Capture the cell that displays the provided text and extract its [X, Y] central coordinate. 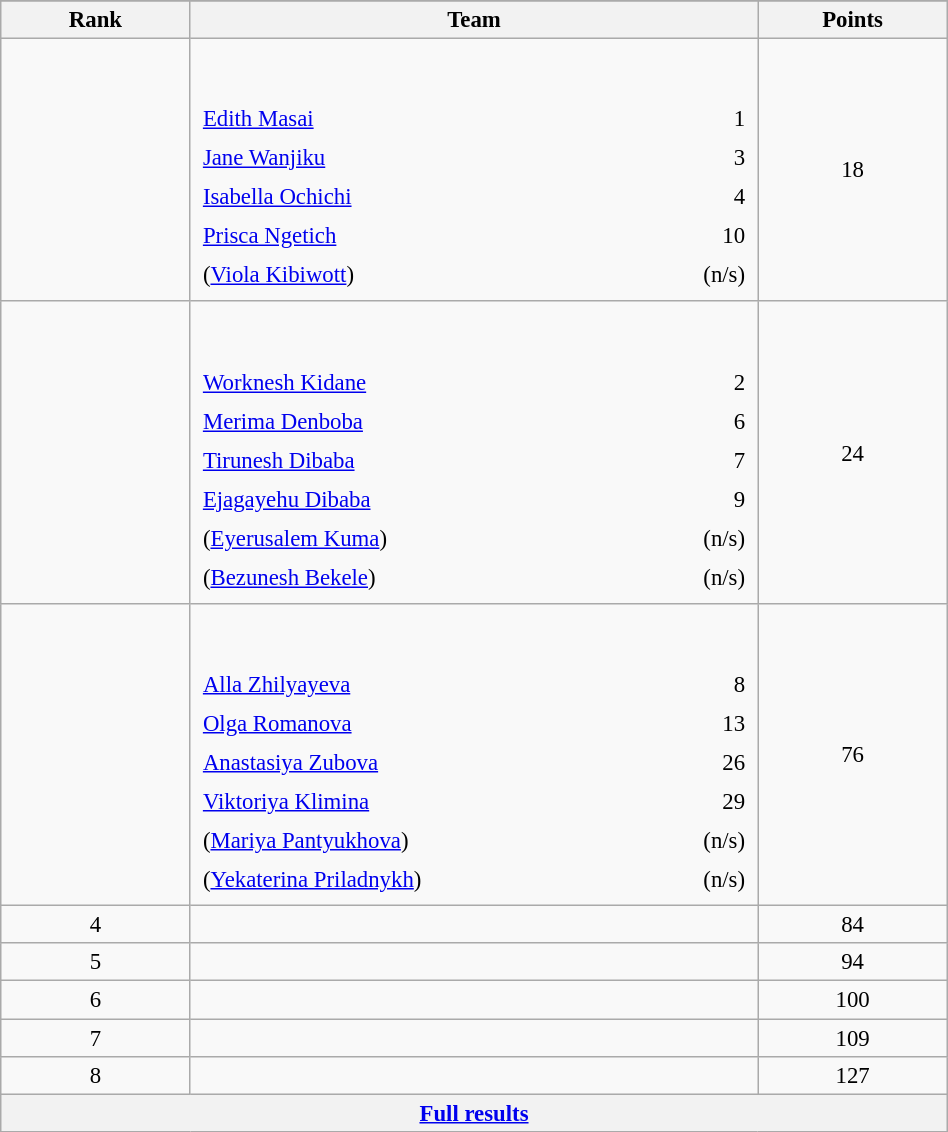
18 [852, 170]
Jane Wanjiku [406, 158]
26 [699, 762]
100 [852, 1000]
9 [692, 499]
1 [684, 119]
Anastasiya Zubova [422, 762]
Full results [474, 1113]
Worknesh Kidane 2 Merima Denboba 6 Tirunesh Dibaba 7 Ejagayehu Dibaba 9 (Eyerusalem Kuma) (n/s) (Bezunesh Bekele) (n/s) [474, 453]
Ejagayehu Dibaba [415, 499]
76 [852, 755]
(Bezunesh Bekele) [415, 577]
5 [96, 963]
Viktoriya Klimina [422, 801]
Merima Denboba [415, 421]
Rank [96, 20]
Team [474, 20]
2 [692, 382]
Points [852, 20]
Olga Romanova [422, 723]
Edith Masai [406, 119]
(Yekaterina Priladnykh) [422, 880]
(Viola Kibiwott) [406, 275]
13 [699, 723]
Prisca Ngetich [406, 236]
3 [684, 158]
127 [852, 1075]
Worknesh Kidane [415, 382]
Edith Masai 1 Jane Wanjiku 3 Isabella Ochichi 4 Prisca Ngetich 10 (Viola Kibiwott) (n/s) [474, 170]
(Eyerusalem Kuma) [415, 538]
94 [852, 963]
29 [699, 801]
Alla Zhilyayeva [422, 684]
Tirunesh Dibaba [415, 460]
Alla Zhilyayeva 8 Olga Romanova 13 Anastasiya Zubova 26 Viktoriya Klimina 29 (Mariya Pantyukhova) (n/s) (Yekaterina Priladnykh) (n/s) [474, 755]
109 [852, 1038]
84 [852, 925]
10 [684, 236]
24 [852, 453]
Isabella Ochichi [406, 197]
(Mariya Pantyukhova) [422, 840]
